Detect which cell encompasses the target text, then output its [x, y] center coordinate. 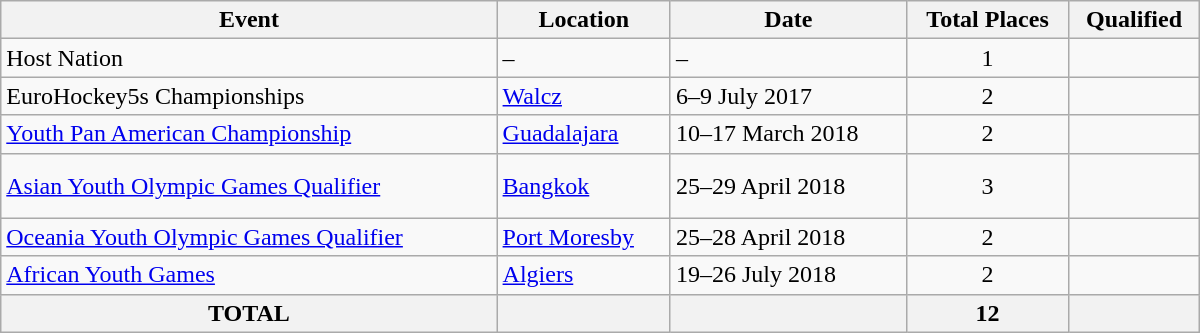
Port Moresby [584, 237]
Event [249, 20]
African Youth Games [249, 275]
Date [788, 20]
10–17 March 2018 [788, 134]
Bangkok [584, 186]
EuroHockey5s Championships [249, 96]
25–29 April 2018 [788, 186]
Walcz [584, 96]
Location [584, 20]
Guadalajara [584, 134]
6–9 July 2017 [788, 96]
1 [988, 58]
Total Places [988, 20]
Qualified [1134, 20]
Host Nation [249, 58]
19–26 July 2018 [788, 275]
25–28 April 2018 [788, 237]
3 [988, 186]
12 [988, 313]
Asian Youth Olympic Games Qualifier [249, 186]
Youth Pan American Championship [249, 134]
Oceania Youth Olympic Games Qualifier [249, 237]
Algiers [584, 275]
TOTAL [249, 313]
